Detect which cell encompasses the target text, then output its [x, y] center coordinate. 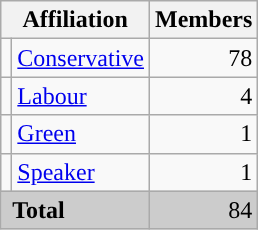
Total [76, 210]
4 [204, 96]
Green [81, 134]
Conservative [81, 58]
78 [204, 58]
84 [204, 210]
Labour [81, 96]
Members [204, 20]
Speaker [81, 172]
Affiliation [76, 20]
